Return [X, Y] of the center of cell containing provided text 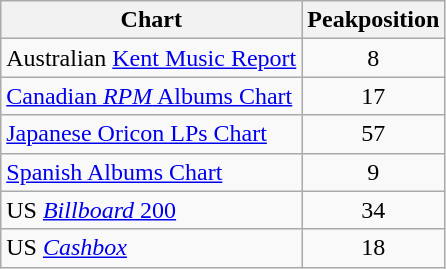
Spanish Albums Chart [152, 172]
Chart [152, 20]
Japanese Oricon LPs Chart [152, 134]
Australian Kent Music Report [152, 58]
Canadian RPM Albums Chart [152, 96]
Peakposition [374, 20]
18 [374, 248]
US Cashbox [152, 248]
8 [374, 58]
9 [374, 172]
34 [374, 210]
17 [374, 96]
US Billboard 200 [152, 210]
57 [374, 134]
